Locate the cell with the specified text and output its (X, Y) center coordinate. 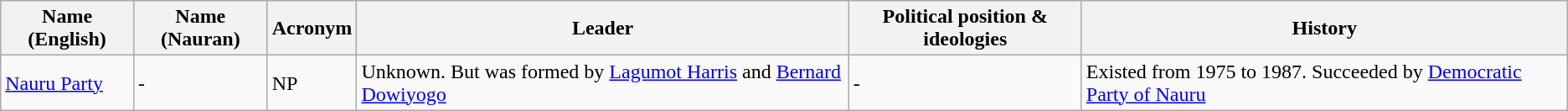
History (1324, 29)
Name (Nauran) (200, 29)
Name (English) (67, 29)
NP (312, 82)
Leader (603, 29)
Unknown. But was formed by Lagumot Harris and Bernard Dowiyogo (603, 82)
Political position & ideologies (965, 29)
Acronym (312, 29)
Existed from 1975 to 1987. Succeeded by Democratic Party of Nauru (1324, 82)
Nauru Party (67, 82)
